Return (X, Y) of the center of cell containing provided text 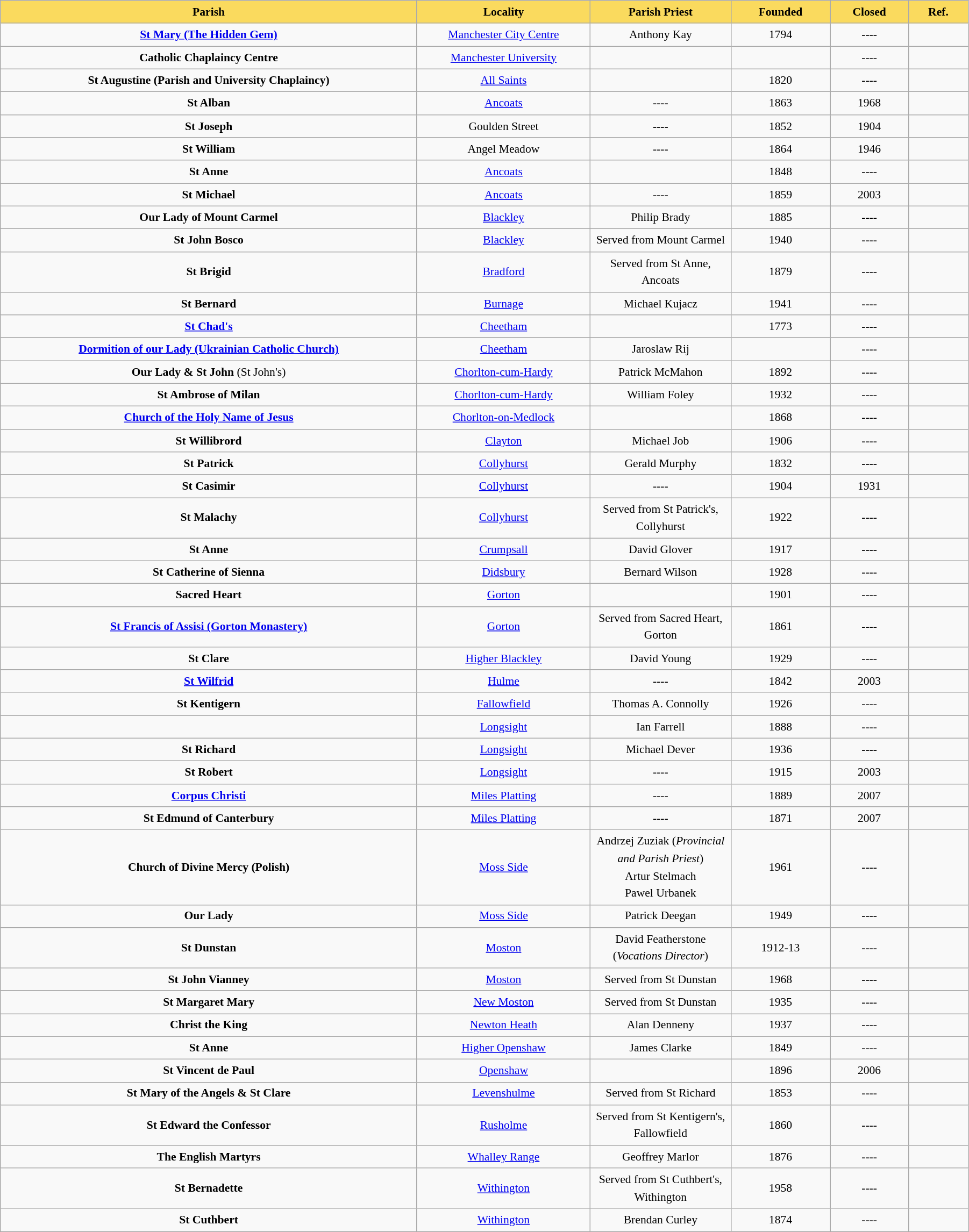
Burnage (503, 304)
St Vincent de Paul (209, 1071)
St Patrick (209, 463)
1926 (780, 704)
1864 (780, 149)
Manchester City Centre (503, 35)
Ref. (938, 12)
Served from St Richard (660, 1094)
St Mary of the Angels & St Clare (209, 1094)
St Catherine of Sienna (209, 573)
St Margaret Mary (209, 1002)
1863 (780, 103)
Our Lady (209, 917)
St Robert (209, 773)
David Young (660, 659)
1842 (780, 682)
1929 (780, 659)
Fallowfield (503, 704)
Rusholme (503, 1126)
1874 (780, 1220)
Michael Job (660, 441)
2006 (870, 1071)
1935 (780, 1002)
Patrick McMahon (660, 372)
Served from St Anne, Ancoats (660, 272)
Dormition of our Lady (Ukrainian Catholic Church) (209, 349)
Gerald Murphy (660, 463)
1848 (780, 172)
St Bernard (209, 304)
St Malachy (209, 518)
1896 (780, 1071)
New Moston (503, 1002)
Served from St Patrick's, Collyhurst (660, 518)
1912-13 (780, 948)
1917 (780, 549)
1932 (780, 396)
St Dunstan (209, 948)
Thomas A. Connolly (660, 704)
St Bernadette (209, 1188)
St Edward the Confessor (209, 1126)
David Glover (660, 549)
1853 (780, 1094)
1879 (780, 272)
Patrick Deegan (660, 917)
Locality (503, 12)
St Edmund of Canterbury (209, 818)
St Augustine (Parish and University Chaplaincy) (209, 81)
Church of Divine Mercy (Polish) (209, 868)
St Ambrose of Milan (209, 396)
St Casimir (209, 487)
1876 (780, 1157)
St Alban (209, 103)
1888 (780, 727)
1949 (780, 917)
St Kentigern (209, 704)
St Michael (209, 195)
David Featherstone (Vocations Director) (660, 948)
1849 (780, 1048)
1937 (780, 1026)
All Saints (503, 81)
1820 (780, 81)
William Foley (660, 396)
1941 (780, 304)
Angel Meadow (503, 149)
Ian Farrell (660, 727)
Corpus Christi (209, 796)
St John Bosco (209, 241)
1852 (780, 127)
Closed (870, 12)
St Richard (209, 750)
1901 (780, 596)
Bernard Wilson (660, 573)
St Wilfrid (209, 682)
Anthony Kay (660, 35)
1859 (780, 195)
Didsbury (503, 573)
Our Lady & St John (St John's) (209, 372)
1915 (780, 773)
1773 (780, 327)
Served from St Kentigern's, Fallowfield (660, 1126)
1861 (780, 627)
Served from St Cuthbert's, Withington (660, 1188)
St Willibrord (209, 441)
Alan Denneny (660, 1026)
Higher Openshaw (503, 1048)
Parish (209, 12)
Goulden Street (503, 127)
Served from Mount Carmel (660, 241)
St Francis of Assisi (Gorton Monastery) (209, 627)
1885 (780, 218)
1940 (780, 241)
1860 (780, 1126)
Served from Sacred Heart, Gorton (660, 627)
Michael Kujacz (660, 304)
1868 (780, 418)
Openshaw (503, 1071)
Founded (780, 12)
Andrzej Zuziak (Provincial and Parish Priest)Artur StelmachPawel Urbanek (660, 868)
Christ the King (209, 1026)
1961 (780, 868)
1871 (780, 818)
St William (209, 149)
Hulme (503, 682)
1794 (780, 35)
Brendan Curley (660, 1220)
Levenshulme (503, 1094)
Clayton (503, 441)
Sacred Heart (209, 596)
Our Lady of Mount Carmel (209, 218)
St Cuthbert (209, 1220)
Whalley Range (503, 1157)
Higher Blackley (503, 659)
Newton Heath (503, 1026)
James Clarke (660, 1048)
Church of the Holy Name of Jesus (209, 418)
1958 (780, 1188)
Jaroslaw Rij (660, 349)
Parish Priest (660, 12)
Geoffrey Marlor (660, 1157)
St Joseph (209, 127)
Michael Dever (660, 750)
St Mary (The Hidden Gem) (209, 35)
1906 (780, 441)
Chorlton-on-Medlock (503, 418)
The English Martyrs (209, 1157)
1928 (780, 573)
1936 (780, 750)
Crumpsall (503, 549)
1889 (780, 796)
1946 (870, 149)
1892 (780, 372)
1832 (780, 463)
Catholic Chaplaincy Centre (209, 58)
Bradford (503, 272)
St Clare (209, 659)
Philip Brady (660, 218)
1922 (780, 518)
Manchester University (503, 58)
St Chad's (209, 327)
St Brigid (209, 272)
St John Vianney (209, 979)
1931 (870, 487)
